Output the (X, Y) coordinate of the center of the cell containing the given text.  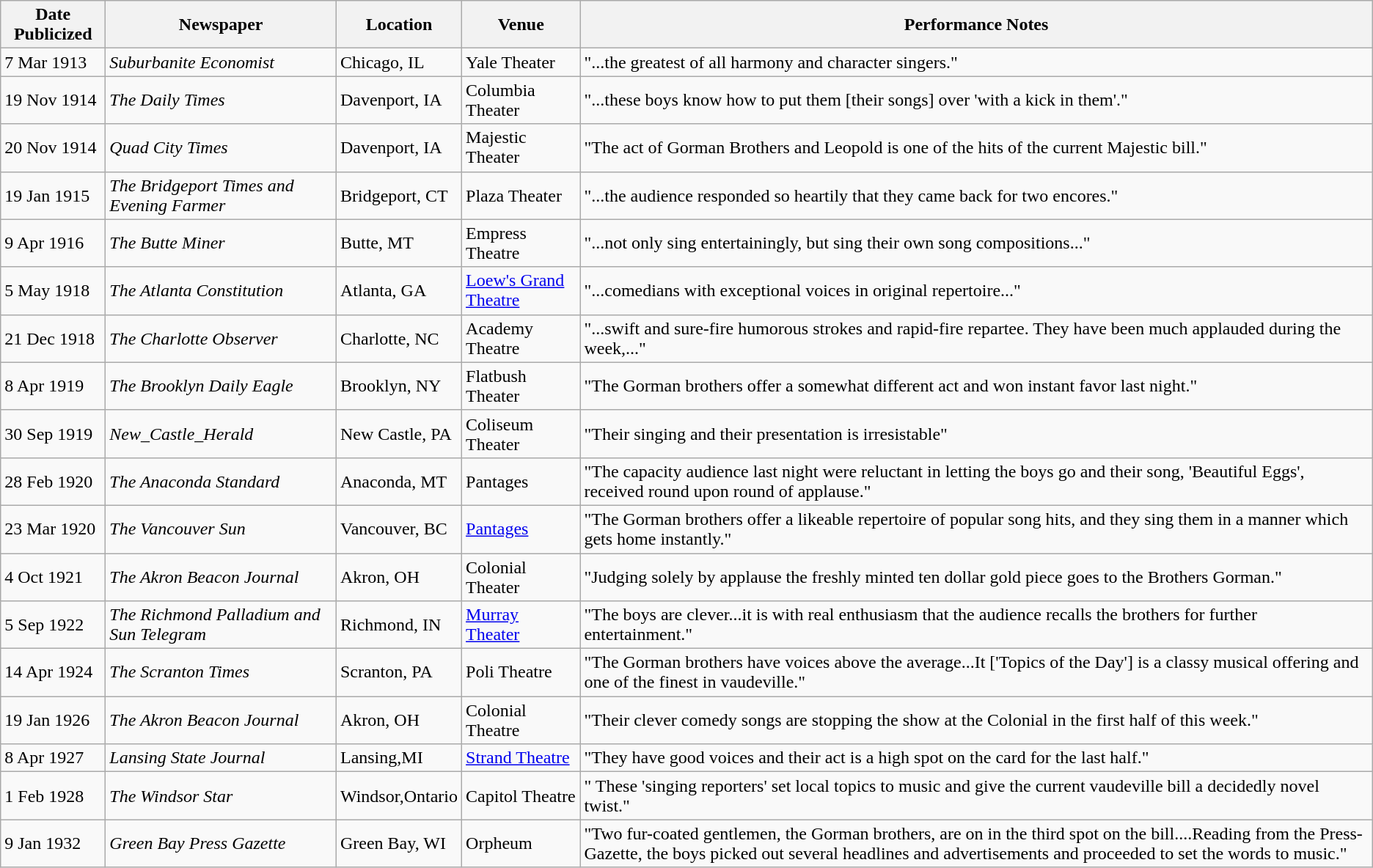
"...not only sing entertainingly, but sing their own song compositions..." (976, 243)
Strand Theatre (521, 758)
4 Oct 1921 (53, 576)
Colonial Theatre (521, 720)
Richmond, IN (399, 625)
9 Apr 1916 (53, 243)
"The act of Gorman Brothers and Leopold is one of the hits of the current Majestic bill." (976, 148)
Atlanta, GA (399, 290)
19 Nov 1914 (53, 100)
The Windsor Star (221, 796)
23 Mar 1920 (53, 529)
Newspaper (221, 25)
Location (399, 25)
21 Dec 1918 (53, 339)
Lansing,MI (399, 758)
Plaza Theater (521, 195)
1 Feb 1928 (53, 796)
14 Apr 1924 (53, 673)
New Castle, PA (399, 434)
Majestic Theater (521, 148)
The Anaconda Standard (221, 481)
Vancouver, BC (399, 529)
20 Nov 1914 (53, 148)
Windsor,Ontario (399, 796)
The Scranton Times (221, 673)
Flatbush Theater (521, 386)
Murray Theater (521, 625)
5 May 1918 (53, 290)
The Atlanta Constitution (221, 290)
"...the audience responded so heartily that they came back for two encores." (976, 195)
" These 'singing reporters' set local topics to music and give the current vaudeville bill a decidedly novel twist." (976, 796)
Empress Theatre (521, 243)
19 Jan 1915 (53, 195)
"Their clever comedy songs are stopping the show at the Colonial in the first half of this week." (976, 720)
Date Publicized (53, 25)
28 Feb 1920 (53, 481)
"The Gorman brothers offer a somewhat different act and won instant favor last night." (976, 386)
Quad City Times (221, 148)
Suburbanite Economist (221, 62)
Colonial Theater (521, 576)
Orpheum (521, 843)
Lansing State Journal (221, 758)
Poli Theatre (521, 673)
Scranton, PA (399, 673)
"The Gorman brothers have voices above the average...It ['Topics of the Day'] is a classy musical offering and one of the finest in vaudeville." (976, 673)
7 Mar 1913 (53, 62)
5 Sep 1922 (53, 625)
Academy Theatre (521, 339)
9 Jan 1932 (53, 843)
The Daily Times (221, 100)
30 Sep 1919 (53, 434)
Charlotte, NC (399, 339)
"Judging solely by applause the freshly minted ten dollar gold piece goes to the Brothers Gorman." (976, 576)
Bridgeport, CT (399, 195)
Yale Theater (521, 62)
Butte, MT (399, 243)
Green Bay, WI (399, 843)
Chicago, IL (399, 62)
"...these boys know how to put them [their songs] over 'with a kick in them'." (976, 100)
The Butte Miner (221, 243)
Columbia Theater (521, 100)
"...comedians with exceptional voices in original repertoire..." (976, 290)
Green Bay Press Gazette (221, 843)
The Charlotte Observer (221, 339)
"Their singing and their presentation is irresistable" (976, 434)
"The capacity audience last night were reluctant in letting the boys go and their song, 'Beautiful Eggs', received round upon round of applause." (976, 481)
Venue (521, 25)
"...the greatest of all harmony and character singers." (976, 62)
"They have good voices and their act is a high spot on the card for the last half." (976, 758)
The Vancouver Sun (221, 529)
"The boys are clever...it is with real enthusiasm that the audience recalls the brothers for further entertainment." (976, 625)
Coliseum Theater (521, 434)
"The Gorman brothers offer a likeable repertoire of popular song hits, and they sing them in a manner which gets home instantly." (976, 529)
Brooklyn, NY (399, 386)
Performance Notes (976, 25)
The Brooklyn Daily Eagle (221, 386)
19 Jan 1926 (53, 720)
Anaconda, MT (399, 481)
8 Apr 1927 (53, 758)
"...swift and sure-fire humorous strokes and rapid-fire repartee. They have been much applauded during the week,..." (976, 339)
Capitol Theatre (521, 796)
The Richmond Palladium and Sun Telegram (221, 625)
New_Castle_Herald (221, 434)
8 Apr 1919 (53, 386)
The Bridgeport Times and Evening Farmer (221, 195)
Loew's Grand Theatre (521, 290)
